Identify which cell holds the provided text, then report its [X, Y] central coordinate. 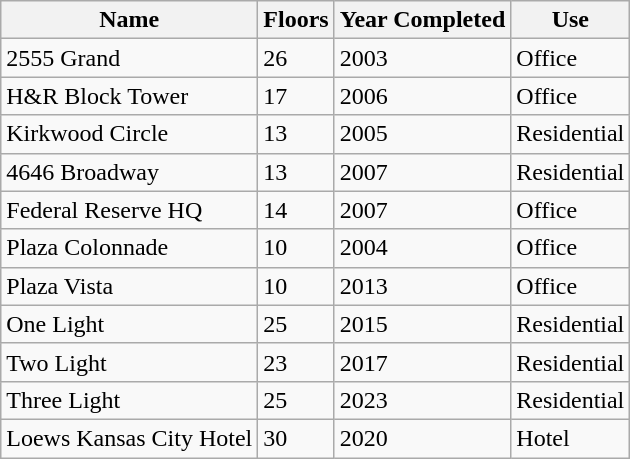
Name [130, 20]
2013 [422, 286]
Plaza Colonnade [130, 248]
17 [296, 96]
2005 [422, 134]
2004 [422, 248]
Plaza Vista [130, 286]
Floors [296, 20]
30 [296, 438]
14 [296, 210]
H&R Block Tower [130, 96]
2006 [422, 96]
2555 Grand [130, 58]
Loews Kansas City Hotel [130, 438]
Federal Reserve HQ [130, 210]
2015 [422, 324]
2003 [422, 58]
Kirkwood Circle [130, 134]
Hotel [570, 438]
Use [570, 20]
4646 Broadway [130, 172]
Year Completed [422, 20]
Three Light [130, 400]
2017 [422, 362]
Two Light [130, 362]
26 [296, 58]
One Light [130, 324]
2023 [422, 400]
2020 [422, 438]
23 [296, 362]
